From the cell containing the given text, extract its center point as [x, y] coordinate. 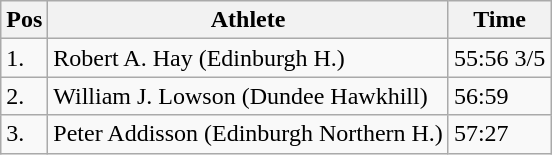
William J. Lowson (Dundee Hawkhill) [248, 96]
55:56 3/5 [499, 58]
Athlete [248, 20]
3. [24, 134]
2. [24, 96]
1. [24, 58]
57:27 [499, 134]
Robert A. Hay (Edinburgh H.) [248, 58]
Time [499, 20]
Pos [24, 20]
56:59 [499, 96]
Peter Addisson (Edinburgh Northern H.) [248, 134]
